Scan for the cell matching the given text and deliver its [X, Y] coordinate at center. 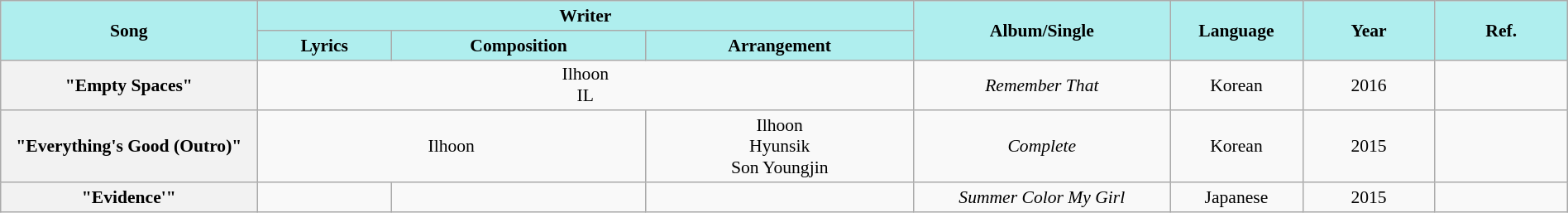
Remember That [1042, 85]
IlhoonIL [586, 85]
Album/Single [1042, 30]
Summer Color My Girl [1042, 197]
Arrangement [780, 45]
Japanese [1236, 197]
Language [1236, 30]
Lyrics [324, 45]
"Empty Spaces" [129, 85]
Ref. [1501, 30]
Writer [586, 16]
"Everything's Good (Outro)" [129, 146]
Complete [1042, 146]
Composition [519, 45]
2016 [1369, 85]
Year [1369, 30]
IlhoonHyunsikSon Youngjin [780, 146]
Ilhoon [452, 146]
"Evidence'" [129, 197]
Song [129, 30]
